Pinpoint the cell where the given text exists, returning its [X, Y] midpoint coordinate. 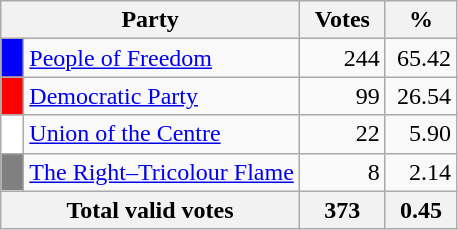
Party [150, 20]
22 [342, 134]
% [420, 20]
Total valid votes [150, 210]
People of Freedom [162, 58]
2.14 [420, 172]
65.42 [420, 58]
244 [342, 58]
26.54 [420, 96]
Votes [342, 20]
373 [342, 210]
0.45 [420, 210]
8 [342, 172]
The Right–Tricolour Flame [162, 172]
5.90 [420, 134]
99 [342, 96]
Democratic Party [162, 96]
Union of the Centre [162, 134]
